Return the [X, Y] coordinate for the center point of the cell that contains the specified text.  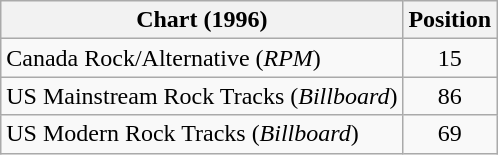
Chart (1996) [202, 20]
Canada Rock/Alternative (RPM) [202, 58]
69 [450, 134]
US Modern Rock Tracks (Billboard) [202, 134]
Position [450, 20]
86 [450, 96]
15 [450, 58]
US Mainstream Rock Tracks (Billboard) [202, 96]
